Determine the [X, Y] coordinate at the center of the cell enclosing the given text.  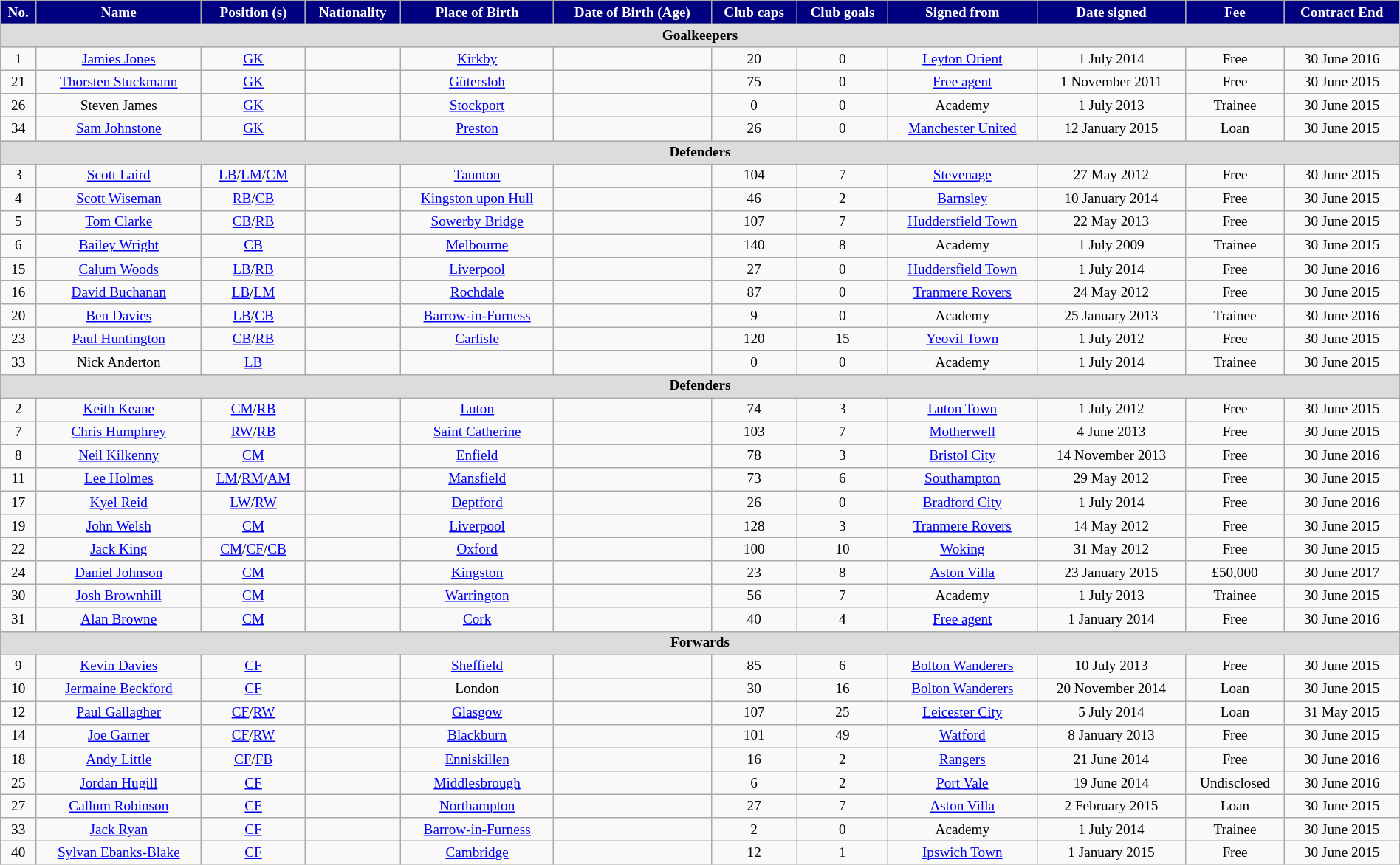
Place of Birth [477, 13]
Warrington [477, 596]
Josh Brownhill [119, 596]
2 February 2015 [1111, 806]
18 [18, 759]
5 July 2014 [1111, 713]
Kevin Davies [119, 666]
Jack Ryan [119, 830]
Stockport [477, 106]
Position (s) [253, 13]
31 May 2012 [1111, 549]
128 [754, 526]
Thorsten Stuckmann [119, 82]
56 [754, 596]
Nationality [353, 13]
Enniskillen [477, 759]
Sam Johnstone [119, 129]
Kingston upon Hull [477, 199]
30 June 2017 [1342, 573]
LB/LM [253, 292]
Date signed [1111, 13]
Ipswich Town [963, 853]
Kingston [477, 573]
LB/CB [253, 316]
Leyton Orient [963, 59]
1 January 2014 [1111, 619]
Scott Laird [119, 176]
Rangers [963, 759]
Saint Catherine [477, 432]
Deptford [477, 503]
Andy Little [119, 759]
David Buchanan [119, 292]
Cork [477, 619]
Jamies Jones [119, 59]
Neil Kilkenny [119, 456]
Carlisle [477, 340]
Kirkby [477, 59]
46 [754, 199]
Steven James [119, 106]
LB/RB [253, 269]
Fee [1235, 13]
London [477, 689]
8 January 2013 [1111, 736]
Nick Anderton [119, 362]
Ben Davies [119, 316]
24 May 2012 [1111, 292]
Southampton [963, 479]
Woking [963, 549]
Name [119, 13]
Oxford [477, 549]
Mansfield [477, 479]
Stevenage [963, 176]
Chris Humphrey [119, 432]
RW/RB [253, 432]
CM/RB [253, 409]
14 [18, 736]
No. [18, 13]
Keith Keane [119, 409]
Bailey Wright [119, 246]
11 [18, 479]
19 [18, 526]
73 [754, 479]
5 [18, 222]
Lee Holmes [119, 479]
Jack King [119, 549]
Signed from [963, 13]
19 June 2014 [1111, 783]
100 [754, 549]
LB [253, 362]
Tom Clarke [119, 222]
Contract End [1342, 13]
10 January 2014 [1111, 199]
78 [754, 456]
1 January 2015 [1111, 853]
Luton [477, 409]
Forwards [700, 643]
24 [18, 573]
Paul Huntington [119, 340]
140 [754, 246]
21 June 2014 [1111, 759]
Alan Browne [119, 619]
Calum Woods [119, 269]
Bradford City [963, 503]
Goalkeepers [700, 35]
Kyel Reid [119, 503]
Watford [963, 736]
Joe Garner [119, 736]
Club goals [842, 13]
22 [18, 549]
Scott Wiseman [119, 199]
RB/CB [253, 199]
John Welsh [119, 526]
Jordan Hugill [119, 783]
Port Vale [963, 783]
LW/RW [253, 503]
LB/LM/CM [253, 176]
CM/CF/CB [253, 549]
Glasgow [477, 713]
103 [754, 432]
12 January 2015 [1111, 129]
£50,000 [1235, 573]
104 [754, 176]
Yeovil Town [963, 340]
Callum Robinson [119, 806]
75 [754, 82]
49 [842, 736]
Sowerby Bridge [477, 222]
Cambridge [477, 853]
20 November 2014 [1111, 689]
CB [253, 246]
CF/FB [253, 759]
Club caps [754, 13]
14 May 2012 [1111, 526]
Sheffield [477, 666]
Paul Gallagher [119, 713]
25 January 2013 [1111, 316]
31 May 2015 [1342, 713]
Bristol City [963, 456]
74 [754, 409]
34 [18, 129]
Motherwell [963, 432]
LM/RM/AM [253, 479]
4 June 2013 [1111, 432]
85 [754, 666]
Gütersloh [477, 82]
23 January 2015 [1111, 573]
Daniel Johnson [119, 573]
Sylvan Ebanks-Blake [119, 853]
29 May 2012 [1111, 479]
Blackburn [477, 736]
Undisclosed [1235, 783]
Taunton [477, 176]
27 May 2012 [1111, 176]
21 [18, 82]
31 [18, 619]
1 July 2009 [1111, 246]
Enfield [477, 456]
Barnsley [963, 199]
Leicester City [963, 713]
Luton Town [963, 409]
17 [18, 503]
87 [754, 292]
120 [754, 340]
22 May 2013 [1111, 222]
1 November 2011 [1111, 82]
Date of Birth (Age) [632, 13]
Preston [477, 129]
Northampton [477, 806]
Rochdale [477, 292]
10 July 2013 [1111, 666]
101 [754, 736]
Melbourne [477, 246]
14 November 2013 [1111, 456]
Manchester United [963, 129]
Middlesbrough [477, 783]
Jermaine Beckford [119, 689]
